Extract the [X, Y] coordinate from the center of the cell holding the provided text.  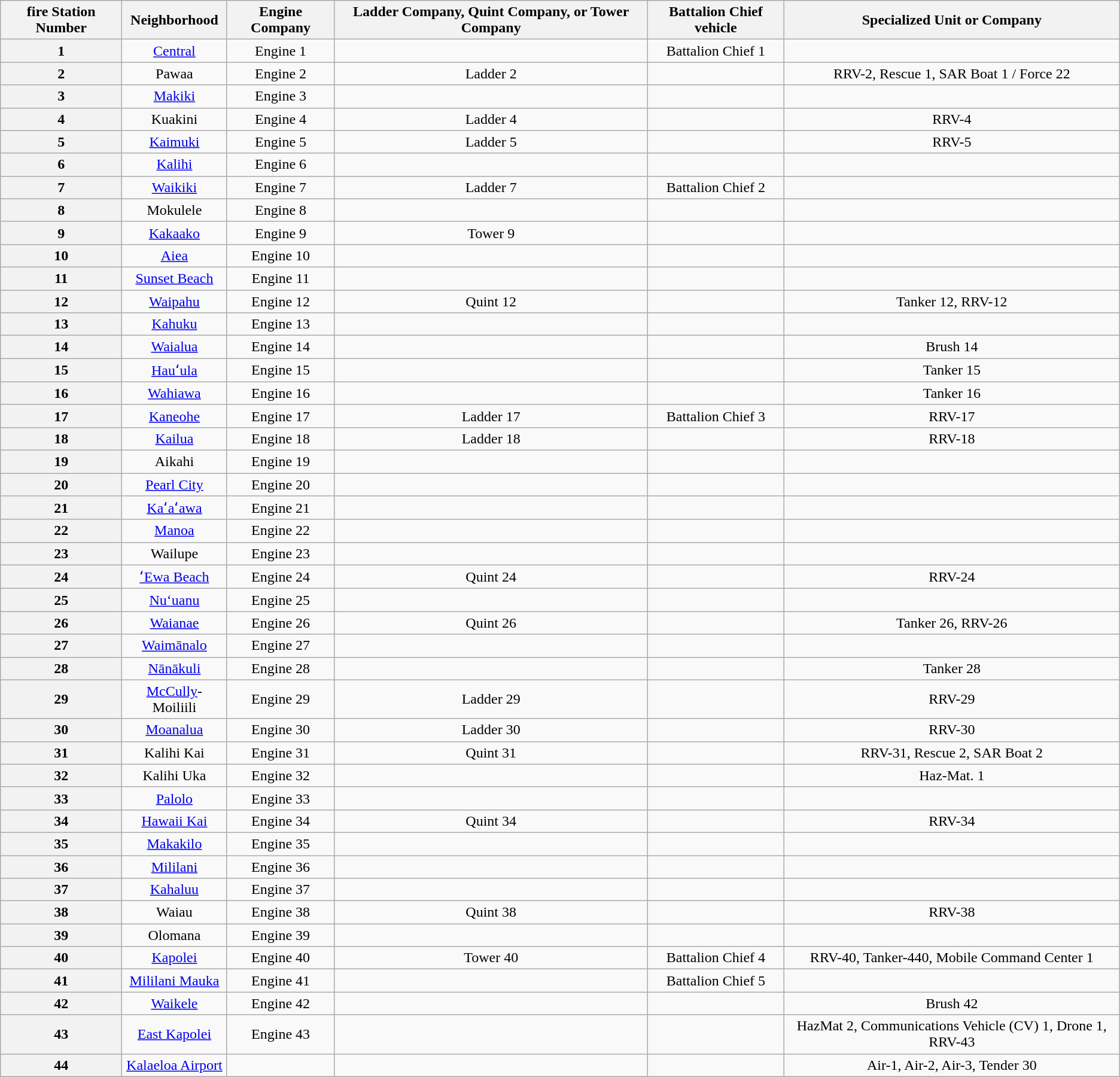
Engine 28 [281, 668]
Mokulele [175, 210]
20 [61, 484]
RRV-29 [951, 699]
Quint 31 [491, 753]
Engine 24 [281, 577]
3 [61, 96]
26 [61, 623]
Engine 33 [281, 798]
RRV-34 [951, 821]
Mililani [175, 867]
Engine 7 [281, 187]
Waipahu [175, 301]
Kaneohe [175, 416]
Engine 22 [281, 531]
Engine 43 [281, 1034]
14 [61, 347]
11 [61, 278]
2 [61, 74]
Ladder 2 [491, 74]
Waiau [175, 912]
19 [61, 461]
37 [61, 890]
Battalion Chief 4 [716, 958]
16 [61, 393]
29 [61, 699]
Air-1, Air-2, Air-3, Tender 30 [951, 1065]
Waianae [175, 623]
Nānākuli [175, 668]
Olomana [175, 935]
34 [61, 821]
10 [61, 255]
Engine 9 [281, 233]
HazMat 2, Communications Vehicle (CV) 1, Drone 1, RRV-43 [951, 1034]
Engine 42 [281, 1003]
Tanker 28 [951, 668]
Neighborhood [175, 20]
RRV-30 [951, 730]
Sunset Beach [175, 278]
Nu‘uanu [175, 600]
Brush 42 [951, 1003]
Quint 34 [491, 821]
Ladder 5 [491, 142]
36 [61, 867]
Kahuku [175, 324]
Kapolei [175, 958]
Pearl City [175, 484]
Engine 15 [281, 370]
RRV-17 [951, 416]
23 [61, 553]
Engine 40 [281, 958]
Engine 4 [281, 119]
Ladder 30 [491, 730]
Engine 2 [281, 74]
Aikahi [175, 461]
Engine 23 [281, 553]
6 [61, 165]
Engine 17 [281, 416]
Battalion Chief 1 [716, 51]
Manoa [175, 531]
Makakilo [175, 844]
5 [61, 142]
Engine 39 [281, 935]
RRV-40, Tanker-440, Mobile Command Center 1 [951, 958]
Engine 12 [281, 301]
Hawaii Kai [175, 821]
Engine 10 [281, 255]
Specialized Unit or Company [951, 20]
ʻEwa Beach [175, 577]
Battalion Chief 2 [716, 187]
Wailupe [175, 553]
22 [61, 531]
Battalion Chief 3 [716, 416]
21 [61, 508]
Kalaeloa Airport [175, 1065]
Engine 30 [281, 730]
Tower 9 [491, 233]
Tower 40 [491, 958]
Kaʻaʻawa [175, 508]
Battalion Chief vehicle [716, 20]
Engine 1 [281, 51]
RRV-38 [951, 912]
Ladder 18 [491, 439]
Ladder 29 [491, 699]
Engine 8 [281, 210]
25 [61, 600]
Engine 26 [281, 623]
4 [61, 119]
27 [61, 646]
RRV-5 [951, 142]
42 [61, 1003]
RRV-31, Rescue 2, SAR Boat 2 [951, 753]
44 [61, 1065]
Kaimuki [175, 142]
24 [61, 577]
Aiea [175, 255]
Kalihi Kai [175, 753]
Engine 37 [281, 890]
Engine 21 [281, 508]
Central [175, 51]
Moanalua [175, 730]
RRV-4 [951, 119]
33 [61, 798]
35 [61, 844]
Tanker 15 [951, 370]
East Kapolei [175, 1034]
Quint 26 [491, 623]
13 [61, 324]
Engine 16 [281, 393]
RRV-24 [951, 577]
31 [61, 753]
Battalion Chief 5 [716, 981]
Engine 27 [281, 646]
Waialua [175, 347]
Engine 36 [281, 867]
Palolo [175, 798]
40 [61, 958]
Engine 25 [281, 600]
15 [61, 370]
Brush 14 [951, 347]
Engine 35 [281, 844]
7 [61, 187]
Ladder 4 [491, 119]
Kakaako [175, 233]
Quint 38 [491, 912]
Engine 19 [281, 461]
Tanker 12, RRV-12 [951, 301]
Pawaa [175, 74]
Ladder Company, Quint Company, or Tower Company [491, 20]
43 [61, 1034]
Engine 20 [281, 484]
Engine 34 [281, 821]
9 [61, 233]
Kalihi Uka [175, 775]
RRV-18 [951, 439]
17 [61, 416]
Engine 13 [281, 324]
Engine 6 [281, 165]
Kalihi [175, 165]
Quint 12 [491, 301]
32 [61, 775]
Ladder 7 [491, 187]
Makiki [175, 96]
28 [61, 668]
41 [61, 981]
Engine Company [281, 20]
RRV-2, Rescue 1, SAR Boat 1 / Force 22 [951, 74]
Engine 32 [281, 775]
Kailua [175, 439]
18 [61, 439]
Engine 31 [281, 753]
1 [61, 51]
12 [61, 301]
Engine 3 [281, 96]
Engine 11 [281, 278]
Tanker 26, RRV-26 [951, 623]
fire Station Number [61, 20]
38 [61, 912]
Kuakini [175, 119]
Engine 5 [281, 142]
Quint 24 [491, 577]
Wahiawa [175, 393]
Kahaluu [175, 890]
Engine 38 [281, 912]
Ladder 17 [491, 416]
39 [61, 935]
McCully-Moiliili [175, 699]
Waikele [175, 1003]
Engine 18 [281, 439]
Engine 29 [281, 699]
Hauʻula [175, 370]
Tanker 16 [951, 393]
Waikiki [175, 187]
8 [61, 210]
Mililani Mauka [175, 981]
Waimānalo [175, 646]
30 [61, 730]
Haz-Mat. 1 [951, 775]
Engine 14 [281, 347]
Engine 41 [281, 981]
